Capture the cell that displays the provided text and extract its [x, y] central coordinate. 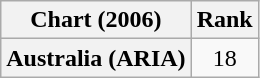
Rank [224, 20]
Chart (2006) [96, 20]
18 [224, 58]
Australia (ARIA) [96, 58]
